Find where the given text appears and provide that cell's center as (X, Y) coordinate. 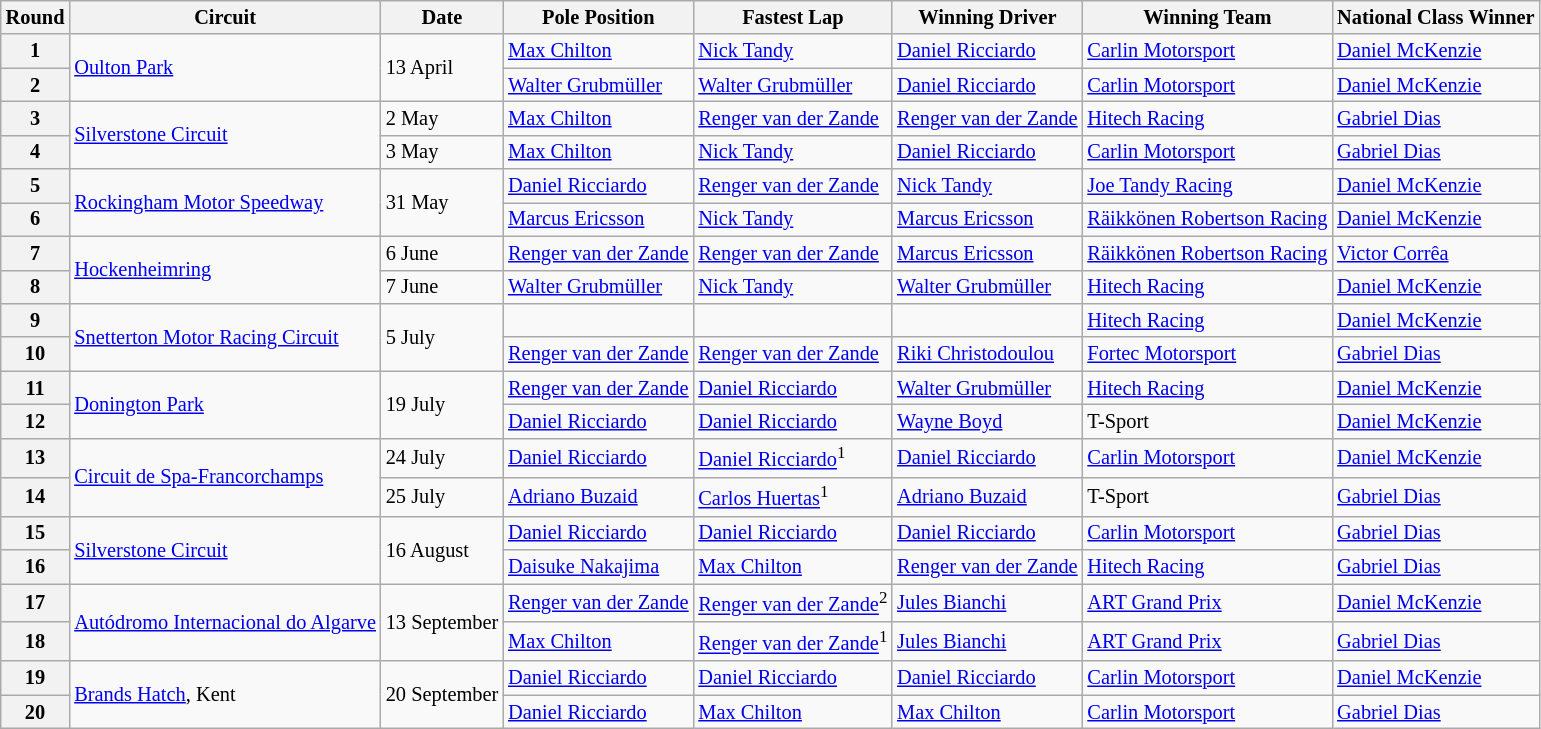
20 September (442, 694)
Brands Hatch, Kent (224, 694)
5 July (442, 336)
Pole Position (598, 17)
17 (36, 602)
Winning Team (1207, 17)
19 (36, 678)
7 June (442, 287)
2 May (442, 118)
Fortec Motorsport (1207, 354)
6 (36, 219)
Date (442, 17)
Donington Park (224, 404)
Joe Tandy Racing (1207, 186)
Winning Driver (987, 17)
Daniel Ricciardo1 (792, 458)
2 (36, 85)
Hockenheimring (224, 270)
4 (36, 152)
Wayne Boyd (987, 421)
25 July (442, 496)
Oulton Park (224, 68)
Autódromo Internacional do Algarve (224, 622)
11 (36, 388)
13 April (442, 68)
16 August (442, 550)
10 (36, 354)
15 (36, 533)
Snetterton Motor Racing Circuit (224, 336)
24 July (442, 458)
12 (36, 421)
National Class Winner (1436, 17)
Circuit de Spa-Francorchamps (224, 477)
3 (36, 118)
Daisuke Nakajima (598, 566)
13 September (442, 622)
3 May (442, 152)
20 (36, 712)
Circuit (224, 17)
19 July (442, 404)
13 (36, 458)
Round (36, 17)
31 May (442, 202)
5 (36, 186)
Rockingham Motor Speedway (224, 202)
Victor Corrêa (1436, 253)
Riki Christodoulou (987, 354)
8 (36, 287)
6 June (442, 253)
14 (36, 496)
1 (36, 51)
9 (36, 320)
Renger van der Zande2 (792, 602)
Fastest Lap (792, 17)
18 (36, 642)
Renger van der Zande1 (792, 642)
7 (36, 253)
16 (36, 566)
Carlos Huertas1 (792, 496)
